Search for the cell housing the specified text and yield its [x, y] center coordinate. 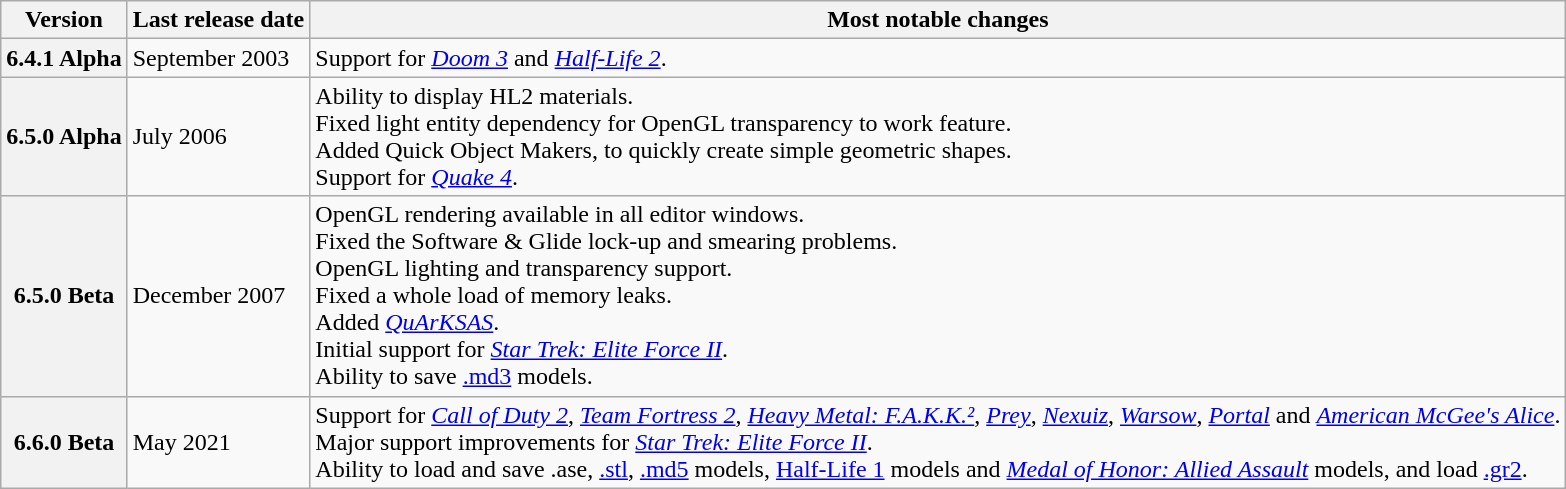
Support for Doom 3 and Half-Life 2. [938, 58]
May 2021 [218, 442]
6.5.0 Alpha [64, 136]
Last release date [218, 20]
Version [64, 20]
6.5.0 Beta [64, 296]
December 2007 [218, 296]
July 2006 [218, 136]
6.6.0 Beta [64, 442]
September 2003 [218, 58]
6.4.1 Alpha [64, 58]
Most notable changes [938, 20]
